From the cell containing the given text, extract its center point as (x, y) coordinate. 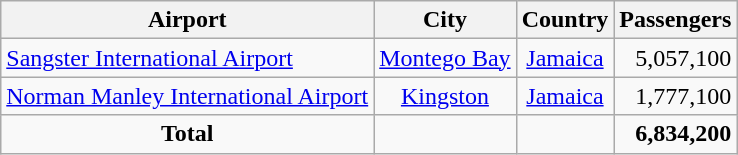
Norman Manley International Airport (188, 96)
Airport (188, 20)
Kingston (445, 96)
Passengers (676, 20)
1,777,100 (676, 96)
Sangster International Airport (188, 58)
6,834,200 (676, 134)
Montego Bay (445, 58)
5,057,100 (676, 58)
Country (565, 20)
City (445, 20)
Total (188, 134)
